Identify which cell holds the provided text, then report its (X, Y) central coordinate. 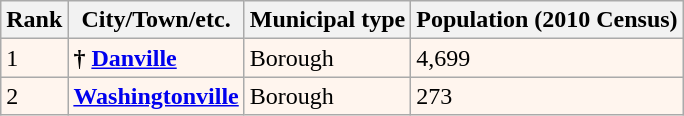
Washingtonville (156, 96)
Rank (34, 20)
273 (547, 96)
2 (34, 96)
4,699 (547, 58)
1 (34, 58)
Population (2010 Census) (547, 20)
Municipal type (327, 20)
† Danville (156, 58)
City/Town/etc. (156, 20)
